Find where the given text appears and provide that cell's center as (X, Y) coordinate. 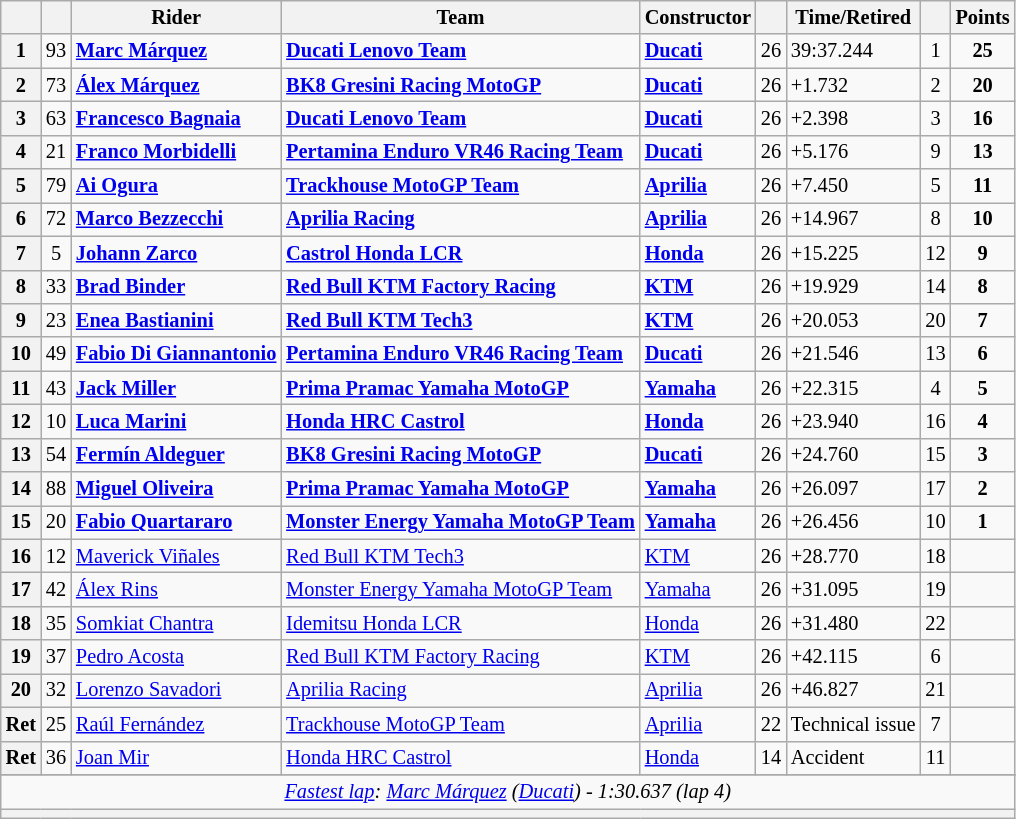
+26.456 (854, 522)
Rider (176, 17)
Enea Bastianini (176, 320)
33 (56, 287)
39:37.244 (854, 51)
Brad Binder (176, 287)
42 (56, 589)
+42.115 (854, 657)
63 (56, 118)
+28.770 (854, 556)
79 (56, 186)
Accident (854, 758)
Technical issue (854, 724)
Time/Retired (854, 17)
+1.732 (854, 85)
+46.827 (854, 690)
Francesco Bagnaia (176, 118)
Miguel Oliveira (176, 489)
+2.398 (854, 118)
72 (56, 219)
+26.097 (854, 489)
37 (56, 657)
Somkiat Chantra (176, 623)
+19.929 (854, 287)
Johann Zarco (176, 253)
Marco Bezzecchi (176, 219)
Castrol Honda LCR (460, 253)
54 (56, 455)
35 (56, 623)
Ai Ogura (176, 186)
36 (56, 758)
49 (56, 354)
Álex Rins (176, 589)
Fastest lap: Marc Márquez (Ducati) - 1:30.637 (lap 4) (508, 791)
+31.480 (854, 623)
+24.760 (854, 455)
Constructor (698, 17)
23 (56, 320)
Fabio Quartararo (176, 522)
Álex Márquez (176, 85)
73 (56, 85)
+5.176 (854, 152)
88 (56, 489)
Team (460, 17)
43 (56, 388)
Luca Marini (176, 421)
+21.546 (854, 354)
Marc Márquez (176, 51)
Idemitsu Honda LCR (460, 623)
Joan Mir (176, 758)
+15.225 (854, 253)
Raúl Fernández (176, 724)
Jack Miller (176, 388)
+31.095 (854, 589)
Pedro Acosta (176, 657)
Lorenzo Savadori (176, 690)
+22.315 (854, 388)
Points (983, 17)
Fabio Di Giannantonio (176, 354)
+14.967 (854, 219)
+7.450 (854, 186)
93 (56, 51)
32 (56, 690)
+20.053 (854, 320)
Maverick Viñales (176, 556)
Franco Morbidelli (176, 152)
Fermín Aldeguer (176, 455)
+23.940 (854, 421)
